Capture the cell that displays the provided text and extract its (x, y) central coordinate. 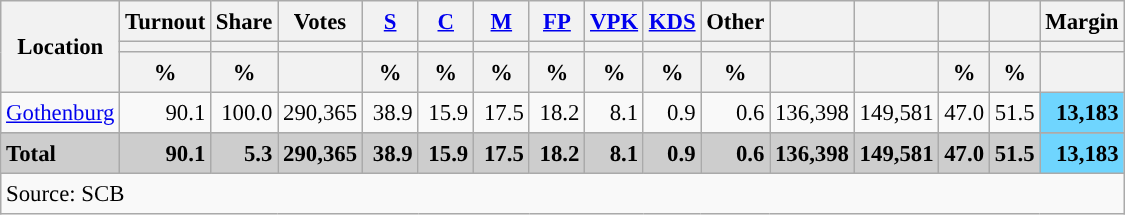
S (390, 22)
Turnout (166, 22)
M (502, 22)
Gothenburg (60, 114)
Share (244, 22)
VPK (614, 22)
Location (60, 47)
KDS (672, 22)
Margin (1082, 22)
Total (60, 154)
FP (557, 22)
Other (736, 22)
100.0 (244, 114)
Votes (320, 22)
C (446, 22)
Source: SCB (562, 194)
5.3 (244, 154)
